Return [x, y] of the center of cell containing provided text 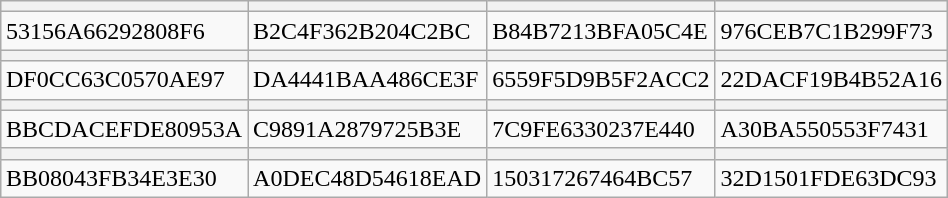
150317267464BC57 [601, 178]
976CEB7C1B299F73 [831, 31]
7C9FE6330237E440 [601, 129]
B2C4F362B204C2BC [368, 31]
BB08043FB34E3E30 [124, 178]
53156A66292808F6 [124, 31]
DA4441BAA486CE3F [368, 80]
C9891A2879725B3E [368, 129]
A0DEC48D54618EAD [368, 178]
BBCDACEFDE80953A [124, 129]
22DACF19B4B52A16 [831, 80]
6559F5D9B5F2ACC2 [601, 80]
32D1501FDE63DC93 [831, 178]
DF0CC63C0570AE97 [124, 80]
B84B7213BFA05C4E [601, 31]
A30BA550553F7431 [831, 129]
